Search for the cell housing the specified text and yield its (X, Y) center coordinate. 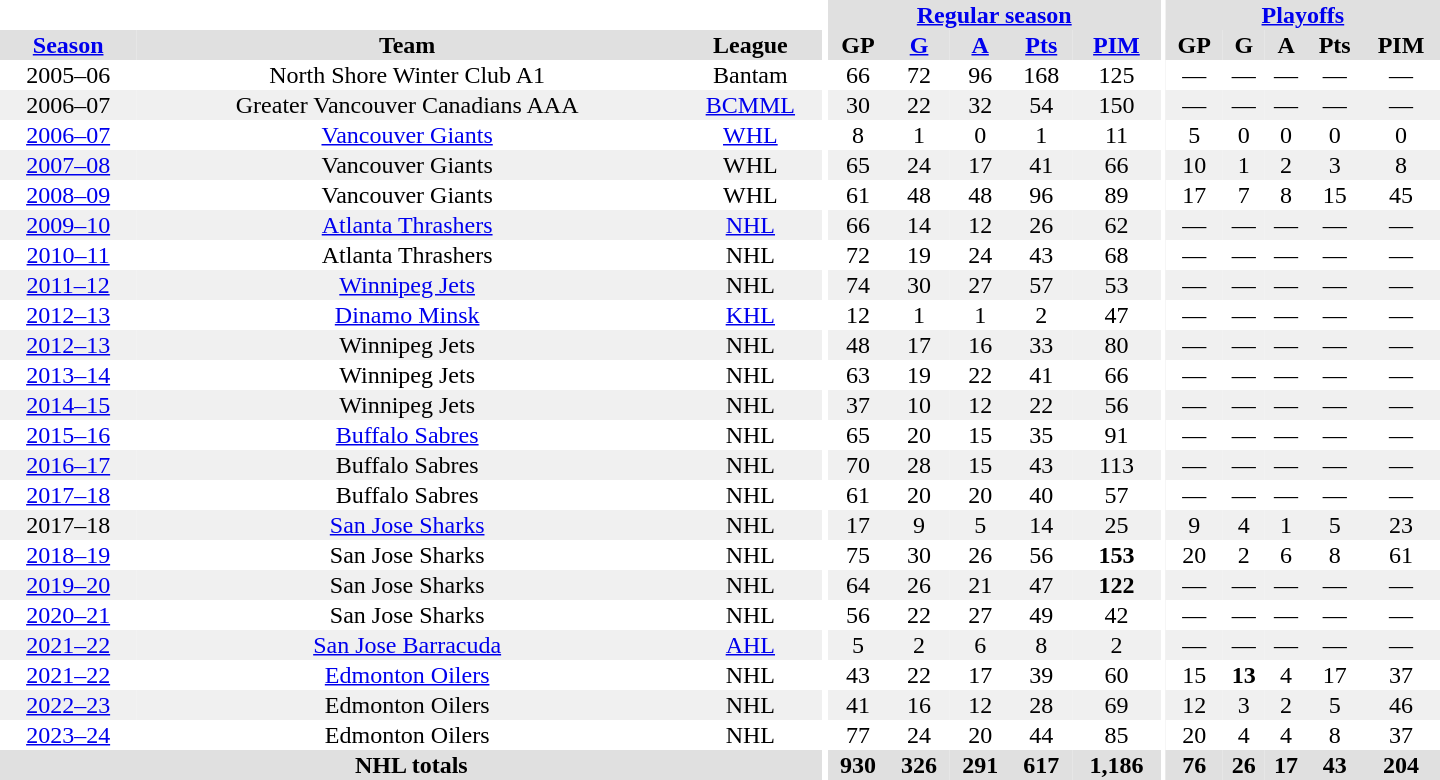
54 (1042, 105)
33 (1042, 345)
BCMML (750, 105)
91 (1116, 435)
150 (1116, 105)
2015–16 (68, 435)
85 (1116, 735)
2008–09 (68, 195)
291 (980, 765)
2023–24 (68, 735)
2013–14 (68, 375)
7 (1244, 195)
69 (1116, 705)
11 (1116, 135)
13 (1244, 675)
77 (858, 735)
63 (858, 375)
89 (1116, 195)
Season (68, 45)
44 (1042, 735)
Playoffs (1303, 15)
46 (1401, 705)
74 (858, 285)
40 (1042, 495)
2010–11 (68, 255)
75 (858, 555)
San Jose Barracuda (407, 645)
2018–19 (68, 555)
2019–20 (68, 585)
2022–23 (68, 705)
168 (1042, 75)
2020–21 (68, 615)
Regular season (994, 15)
2011–12 (68, 285)
62 (1116, 225)
60 (1116, 675)
AHL (750, 645)
45 (1401, 195)
113 (1116, 465)
125 (1116, 75)
25 (1116, 525)
2014–15 (68, 405)
49 (1042, 615)
2005–06 (68, 75)
NHL totals (412, 765)
70 (858, 465)
42 (1116, 615)
153 (1116, 555)
35 (1042, 435)
80 (1116, 345)
Bantam (750, 75)
Greater Vancouver Canadians AAA (407, 105)
League (750, 45)
76 (1194, 765)
1,186 (1116, 765)
Dinamo Minsk (407, 315)
39 (1042, 675)
2016–17 (68, 465)
21 (980, 585)
204 (1401, 765)
2009–10 (68, 225)
2007–08 (68, 165)
326 (918, 765)
23 (1401, 525)
68 (1116, 255)
Team (407, 45)
North Shore Winter Club A1 (407, 75)
KHL (750, 315)
53 (1116, 285)
930 (858, 765)
617 (1042, 765)
122 (1116, 585)
64 (858, 585)
32 (980, 105)
